Provide the [X, Y] coordinate of the cell's center where the given text is located.  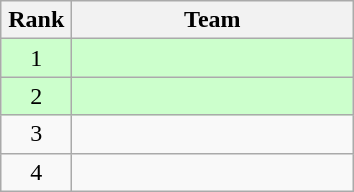
3 [36, 134]
2 [36, 96]
Rank [36, 20]
Team [212, 20]
4 [36, 172]
1 [36, 58]
